Return the (X, Y) coordinate for the center point of the cell that contains the specified text.  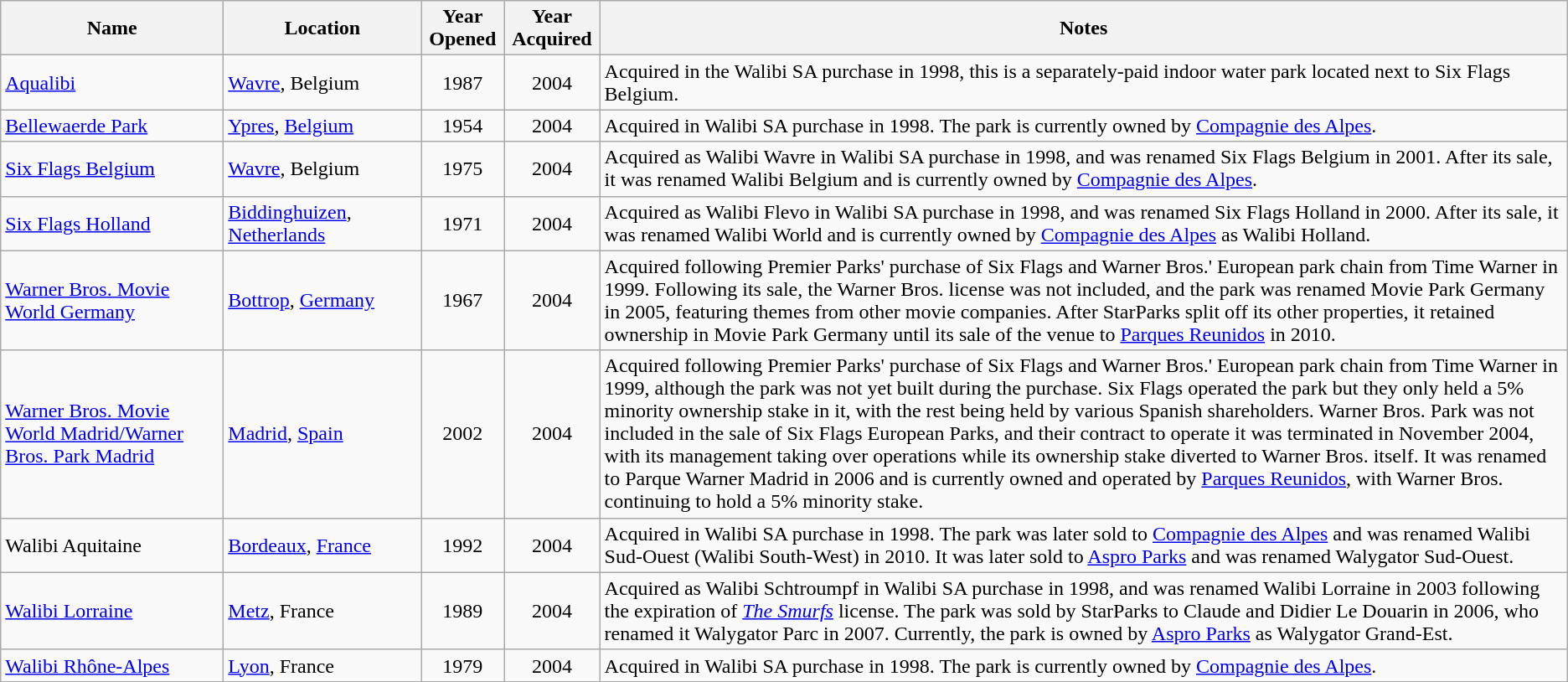
Bottrop, Germany (322, 300)
Metz, France (322, 611)
Lyon, France (322, 665)
Biddinghuizen, Netherlands (322, 223)
Madrid, Spain (322, 434)
Location (322, 28)
Aqualibi (112, 82)
Six Flags Belgium (112, 169)
Year Acquired (552, 28)
1975 (462, 169)
1979 (462, 665)
2002 (462, 434)
1992 (462, 545)
Bellewaerde Park (112, 126)
Six Flags Holland (112, 223)
Year Opened (462, 28)
Ypres, Belgium (322, 126)
Notes (1084, 28)
Walibi Rhône-Alpes (112, 665)
1967 (462, 300)
1987 (462, 82)
Warner Bros. Movie World Germany (112, 300)
Acquired in the Walibi SA purchase in 1998, this is a separately-paid indoor water park located next to Six Flags Belgium. (1084, 82)
Walibi Aquitaine (112, 545)
1971 (462, 223)
Name (112, 28)
1989 (462, 611)
Bordeaux, France (322, 545)
Warner Bros. Movie World Madrid/Warner Bros. Park Madrid (112, 434)
Walibi Lorraine (112, 611)
1954 (462, 126)
